Identify which cell holds the provided text, then report its (x, y) central coordinate. 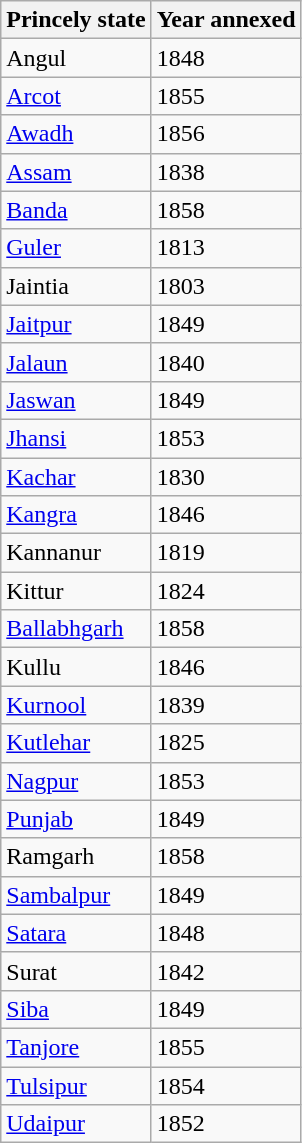
Siba (76, 1009)
1803 (226, 286)
Jaswan (76, 400)
Ramgarh (76, 857)
1813 (226, 248)
Kittur (76, 591)
Surat (76, 971)
Assam (76, 172)
1852 (226, 1124)
Arcot (76, 96)
Tanjore (76, 1047)
Kullu (76, 667)
1842 (226, 971)
1840 (226, 362)
1838 (226, 172)
Nagpur (76, 781)
1830 (226, 477)
Punjab (76, 819)
Princely state (76, 20)
Banda (76, 210)
Kangra (76, 515)
Jalaun (76, 362)
Kutlehar (76, 743)
Jaintia (76, 286)
Year annexed (226, 20)
Kachar (76, 477)
1819 (226, 553)
Guler (76, 248)
Jhansi (76, 438)
1854 (226, 1085)
Tulsipur (76, 1085)
Angul (76, 58)
Satara (76, 933)
1824 (226, 591)
1825 (226, 743)
Ballabhgarh (76, 629)
Udaipur (76, 1124)
Kurnool (76, 705)
Sambalpur (76, 895)
1856 (226, 134)
Awadh (76, 134)
1839 (226, 705)
Jaitpur (76, 324)
Kannanur (76, 553)
